Pinpoint the cell where the given text exists, returning its (x, y) midpoint coordinate. 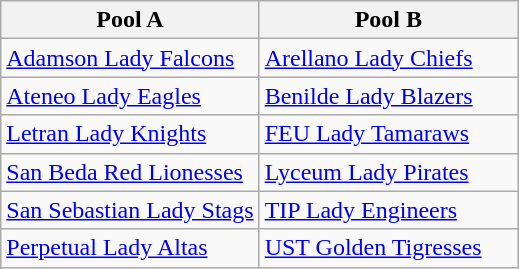
Lyceum Lady Pirates (388, 172)
Arellano Lady Chiefs (388, 58)
UST Golden Tigresses (388, 248)
Letran Lady Knights (130, 134)
San Beda Red Lionesses (130, 172)
Adamson Lady Falcons (130, 58)
Pool A (130, 20)
Perpetual Lady Altas (130, 248)
Benilde Lady Blazers (388, 96)
Pool B (388, 20)
Ateneo Lady Eagles (130, 96)
San Sebastian Lady Stags (130, 210)
TIP Lady Engineers (388, 210)
FEU Lady Tamaraws (388, 134)
